Return the (X, Y) coordinate for the center point of the cell that contains the specified text.  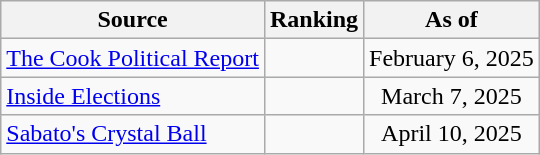
March 7, 2025 (452, 96)
April 10, 2025 (452, 134)
February 6, 2025 (452, 58)
The Cook Political Report (133, 58)
Inside Elections (133, 96)
Ranking (314, 20)
Source (133, 20)
Sabato's Crystal Ball (133, 134)
As of (452, 20)
